Find where the given text appears and provide that cell's center as (X, Y) coordinate. 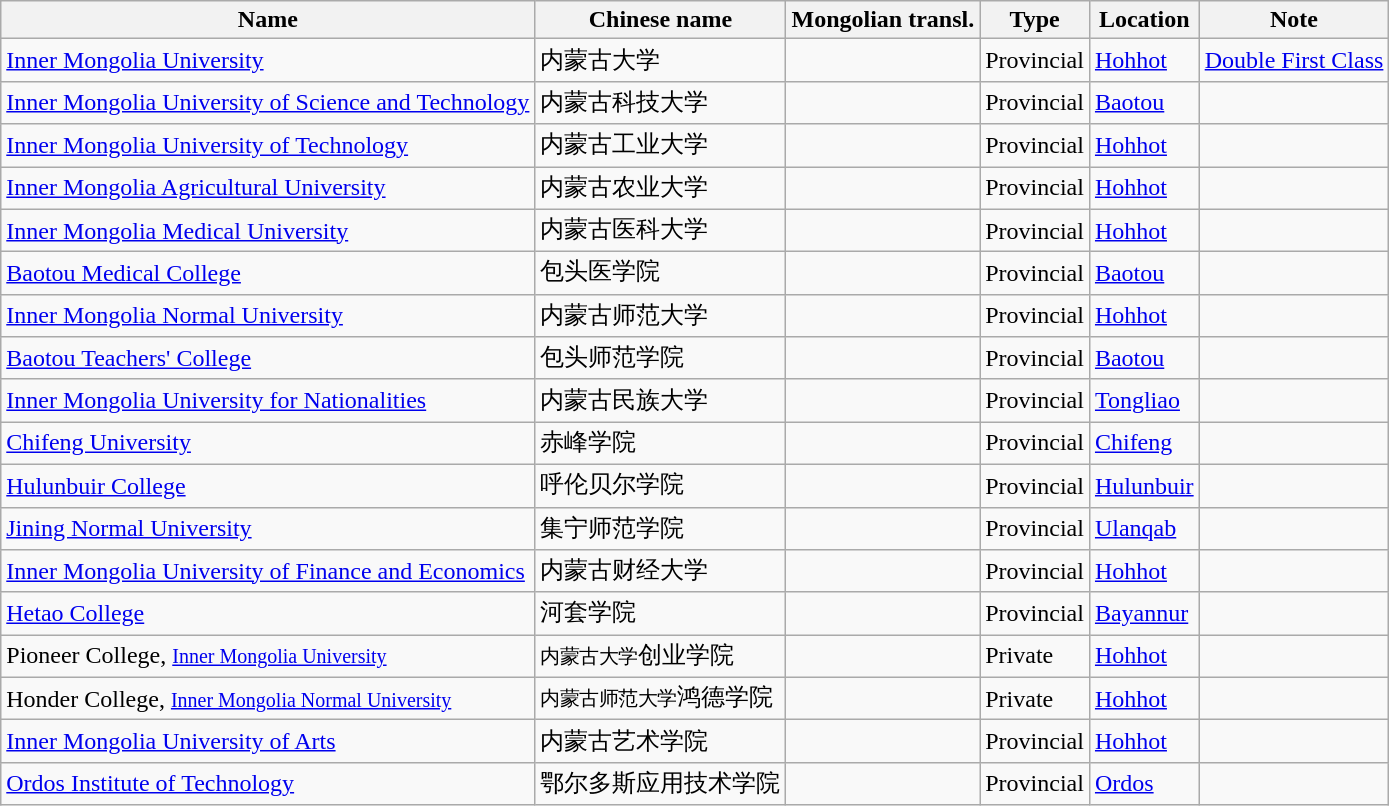
Baotou Medical College (268, 274)
Inner Mongolia University of Arts (268, 742)
Type (1035, 20)
河套学院 (660, 614)
内蒙古农业大学 (660, 188)
Inner Mongolia Agricultural University (268, 188)
Ulanqab (1144, 528)
Chinese name (660, 20)
集宁师范学院 (660, 528)
Honder College, Inner Mongolia Normal University (268, 698)
Name (268, 20)
内蒙古财经大学 (660, 572)
Double First Class (1294, 60)
呼伦贝尔学院 (660, 486)
内蒙古艺术学院 (660, 742)
Note (1294, 20)
Ordos Institute of Technology (268, 784)
Chifeng (1144, 444)
内蒙古医科大学 (660, 230)
内蒙古民族大学 (660, 400)
内蒙古师范大学鸿德学院 (660, 698)
Chifeng University (268, 444)
内蒙古大学 (660, 60)
Pioneer College, Inner Mongolia University (268, 656)
赤峰学院 (660, 444)
Baotou Teachers' College (268, 358)
Inner Mongolia Normal University (268, 316)
Tongliao (1144, 400)
Inner Mongolia University of Finance and Economics (268, 572)
包头师范学院 (660, 358)
包头医学院 (660, 274)
Hulunbuir College (268, 486)
Location (1144, 20)
Inner Mongolia University of Technology (268, 146)
Bayannur (1144, 614)
内蒙古工业大学 (660, 146)
内蒙古大学创业学院 (660, 656)
Inner Mongolia University of Science and Technology (268, 102)
内蒙古科技大学 (660, 102)
Hetao College (268, 614)
鄂尔多斯应用技术学院 (660, 784)
Mongolian transl. (883, 20)
内蒙古师范大学 (660, 316)
Inner Mongolia University for Nationalities (268, 400)
Hulunbuir (1144, 486)
Ordos (1144, 784)
Jining Normal University (268, 528)
Inner Mongolia Medical University (268, 230)
Inner Mongolia University (268, 60)
